From the cell containing the given text, extract its center point as [X, Y] coordinate. 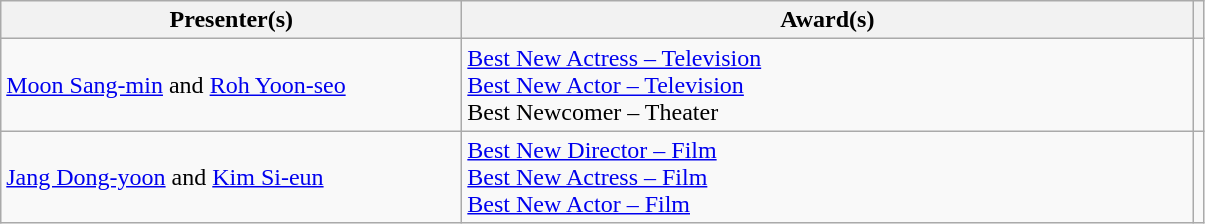
Best New Actress – TelevisionBest New Actor – TelevisionBest Newcomer – Theater [828, 85]
Moon Sang-min and Roh Yoon-seo [232, 85]
Best New Director – FilmBest New Actress – FilmBest New Actor – Film [828, 177]
Award(s) [828, 20]
Jang Dong-yoon and Kim Si-eun [232, 177]
Presenter(s) [232, 20]
